Return (x, y) of the center of cell containing provided text 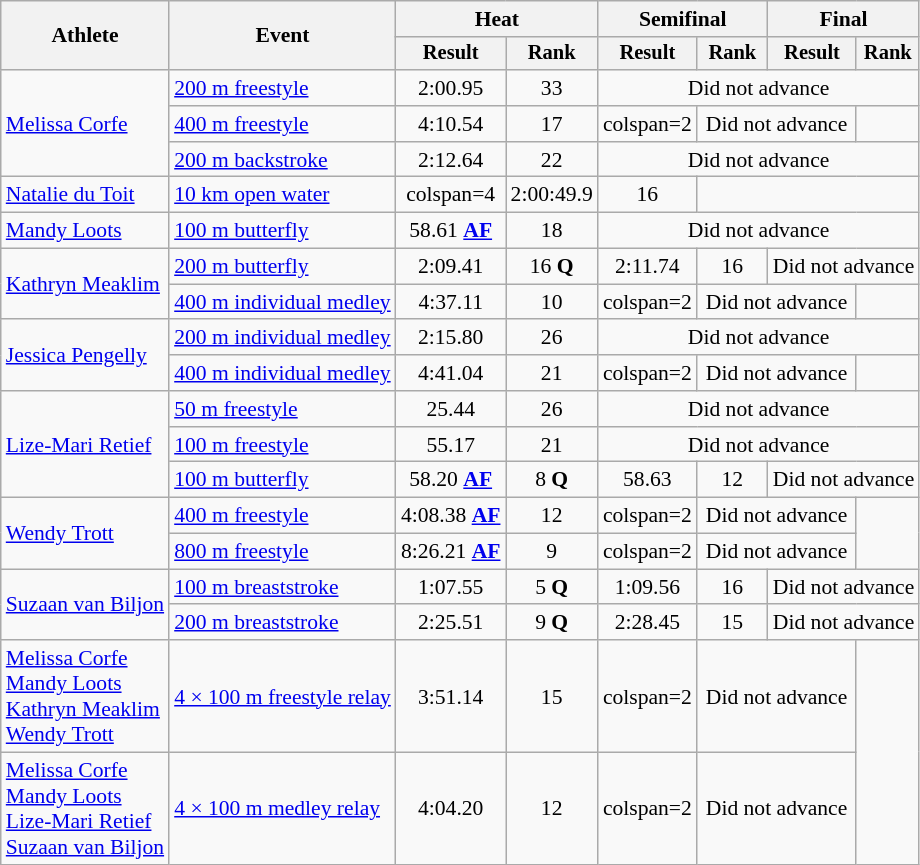
58.61 AF (451, 231)
4:04.20 (451, 809)
58.63 (648, 480)
200 m individual medley (282, 338)
200 m breaststroke (282, 623)
4 × 100 m medley relay (282, 809)
Wendy Trott (85, 534)
colspan=4 (451, 195)
10 (552, 302)
9 (552, 552)
Mandy Loots (85, 231)
16 Q (552, 267)
200 m butterfly (282, 267)
4:41.04 (451, 373)
1:07.55 (451, 587)
2:12.64 (451, 160)
Suzaan van Biljon (85, 604)
1:09.56 (648, 587)
Melissa CorfeMandy LootsKathryn MeaklimWendy Trott (85, 696)
50 m freestyle (282, 409)
2:00.95 (451, 88)
58.20 AF (451, 480)
2:11.74 (648, 267)
Final (844, 19)
17 (552, 124)
200 m freestyle (282, 88)
Heat (497, 19)
8:26.21 AF (451, 552)
2:28.45 (648, 623)
4:10.54 (451, 124)
2:00:49.9 (552, 195)
Natalie du Toit (85, 195)
Lize-Mari Retief (85, 444)
22 (552, 160)
9 Q (552, 623)
Kathryn Meaklim (85, 284)
8 Q (552, 480)
Event (282, 36)
100 m breaststroke (282, 587)
4 × 100 m freestyle relay (282, 696)
Melissa CorfeMandy LootsLize-Mari RetiefSuzaan van Biljon (85, 809)
Jessica Pengelly (85, 356)
33 (552, 88)
3:51.14 (451, 696)
Melissa Corfe (85, 124)
4:08.38 AF (451, 516)
2:25.51 (451, 623)
800 m freestyle (282, 552)
Semifinal (683, 19)
200 m backstroke (282, 160)
100 m freestyle (282, 445)
2:09.41 (451, 267)
25.44 (451, 409)
10 km open water (282, 195)
55.17 (451, 445)
4:37.11 (451, 302)
5 Q (552, 587)
2:15.80 (451, 338)
Athlete (85, 36)
18 (552, 231)
